Output the (X, Y) coordinate of the center of the cell containing the given text.  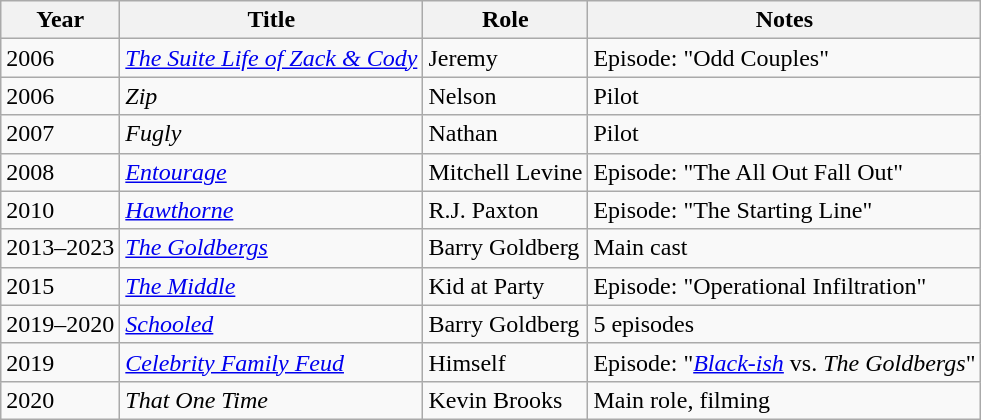
Nathan (506, 134)
Kid at Party (506, 286)
2010 (60, 210)
2013–2023 (60, 248)
Notes (784, 20)
2007 (60, 134)
That One Time (272, 400)
2015 (60, 286)
Year (60, 20)
2020 (60, 400)
Episode: "Odd Couples" (784, 58)
Hawthorne (272, 210)
Episode: "The All Out Fall Out" (784, 172)
Jeremy (506, 58)
Kevin Brooks (506, 400)
Episode: "The Starting Line" (784, 210)
Schooled (272, 324)
Title (272, 20)
Main role, filming (784, 400)
5 episodes (784, 324)
Celebrity Family Feud (272, 362)
The Goldbergs (272, 248)
Entourage (272, 172)
2019–2020 (60, 324)
R.J. Paxton (506, 210)
Himself (506, 362)
Episode: "Black-ish vs. The Goldbergs" (784, 362)
Main cast (784, 248)
Role (506, 20)
The Middle (272, 286)
The Suite Life of Zack & Cody (272, 58)
Episode: "Operational Infiltration" (784, 286)
Nelson (506, 96)
2008 (60, 172)
2019 (60, 362)
Fugly (272, 134)
Mitchell Levine (506, 172)
Zip (272, 96)
